Output the (X, Y) coordinate of the center of the cell containing the given text.  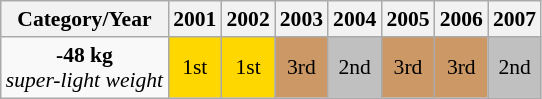
2003 (302, 19)
2006 (462, 19)
-48 kg super-light weight (84, 68)
2002 (248, 19)
Category/Year (84, 19)
2007 (514, 19)
2001 (194, 19)
2005 (408, 19)
2004 (354, 19)
